Return the (X, Y) coordinate for the center point of the cell that contains the specified text.  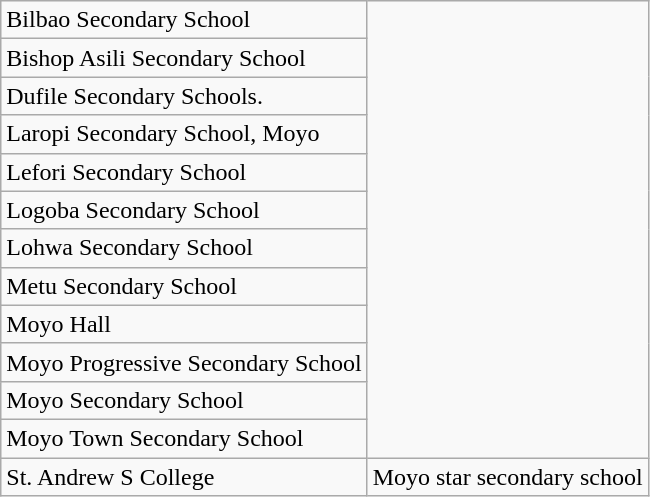
Laropi Secondary School, Moyo (184, 134)
Lefori Secondary School (184, 172)
Moyo star secondary school (508, 477)
Logoba Secondary School (184, 210)
Dufile Secondary Schools. (184, 96)
Moyo Progressive Secondary School (184, 362)
Bilbao Secondary School (184, 20)
Metu Secondary School (184, 286)
Moyo Town Secondary School (184, 438)
St. Andrew S College (184, 477)
Moyo Hall (184, 324)
Bishop Asili Secondary School (184, 58)
Moyo Secondary School (184, 400)
Lohwa Secondary School (184, 248)
